Find where the given text appears and provide that cell's center as (x, y) coordinate. 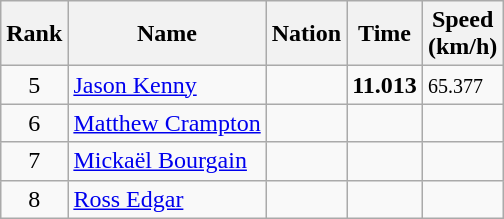
11.013 (385, 85)
Mickaël Bourgain (167, 161)
Time (385, 34)
8 (34, 199)
Rank (34, 34)
6 (34, 123)
Name (167, 34)
Jason Kenny (167, 85)
Nation (306, 34)
5 (34, 85)
Ross Edgar (167, 199)
Matthew Crampton (167, 123)
7 (34, 161)
65.377 (462, 85)
Speed(km/h) (462, 34)
